Search for the cell housing the specified text and yield its (X, Y) center coordinate. 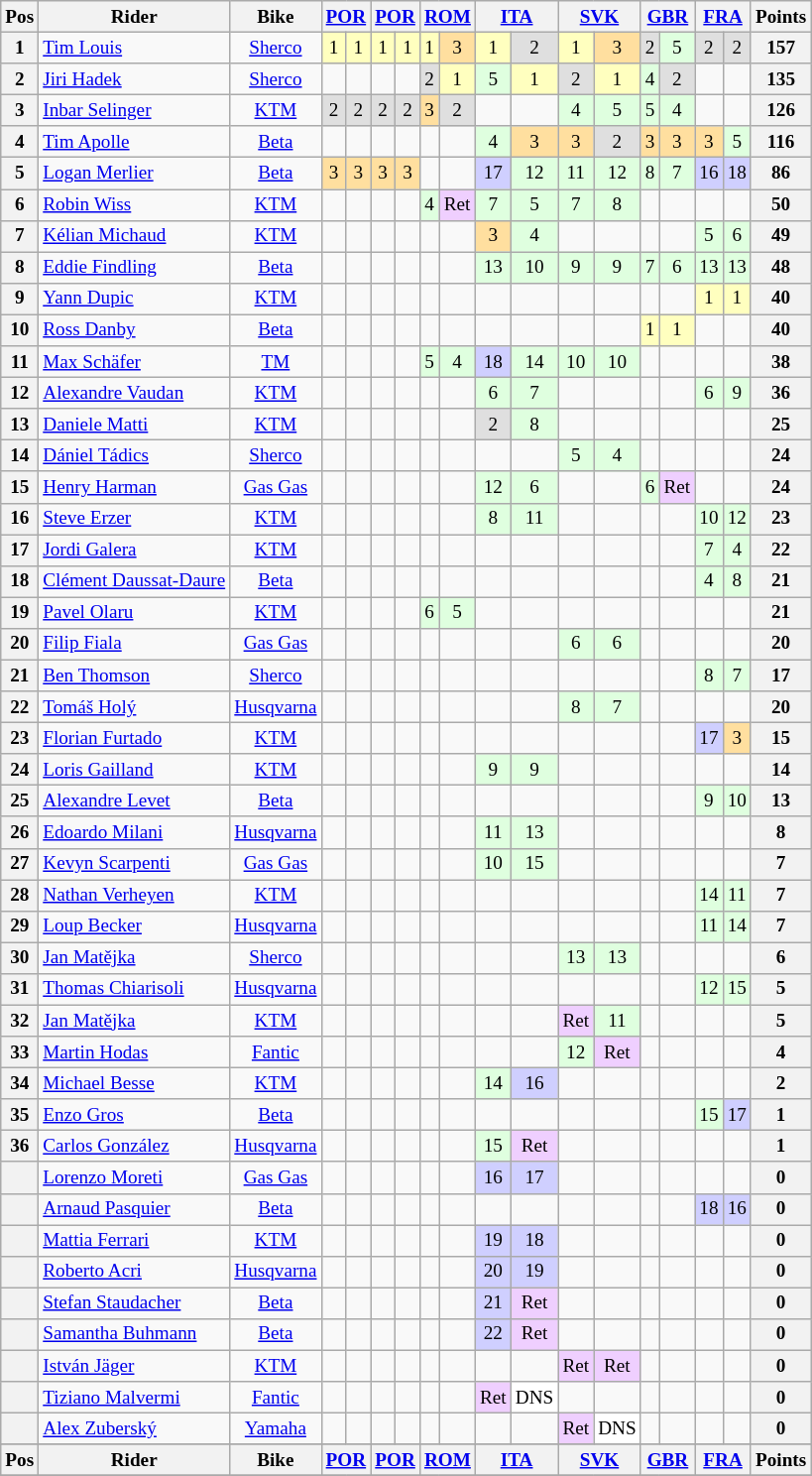
Loris Gailland (135, 770)
Lorenzo Moreti (135, 1177)
Eddie Findling (135, 268)
32 (20, 1021)
Tiziano Malvermi (135, 1398)
Daniele Matti (135, 425)
Nathan Verheyen (135, 895)
TM (276, 362)
116 (780, 142)
Thomas Chiarisoli (135, 989)
28 (20, 895)
Alexandre Levet (135, 801)
Alex Zuberský (135, 1428)
Enzo Gros (135, 1115)
Filip Fiala (135, 644)
Dániel Tádics (135, 456)
49 (780, 236)
Mattia Ferrari (135, 1241)
Carlos González (135, 1147)
29 (20, 926)
33 (20, 1052)
Jordi Galera (135, 550)
Logan Merlier (135, 174)
Roberto Acri (135, 1272)
Clément Daussat-Daure (135, 581)
Tomáš Holý (135, 707)
Stefan Staudacher (135, 1303)
38 (780, 362)
Florian Furtado (135, 738)
135 (780, 79)
50 (780, 204)
Henry Harman (135, 487)
Kélian Michaud (135, 236)
Martin Hodas (135, 1052)
Jiri Hadek (135, 79)
Yann Dupic (135, 299)
Edoardo Milani (135, 832)
Arnaud Pasquier (135, 1209)
Tim Apolle (135, 142)
Inbar Selinger (135, 110)
Pavel Olaru (135, 613)
Kevyn Scarpenti (135, 864)
Alexandre Vaudan (135, 393)
Tim Louis (135, 48)
Robin Wiss (135, 204)
30 (20, 958)
Michael Besse (135, 1083)
Ben Thomson (135, 676)
86 (780, 174)
István Jäger (135, 1366)
Yamaha (276, 1428)
34 (20, 1083)
Steve Erzer (135, 519)
31 (20, 989)
26 (20, 832)
Max Schäfer (135, 362)
27 (20, 864)
Ross Danby (135, 330)
35 (20, 1115)
Loup Becker (135, 926)
157 (780, 48)
Samantha Buhmann (135, 1334)
48 (780, 268)
126 (780, 110)
